Extract the (x, y) coordinate from the center of the cell holding the provided text.  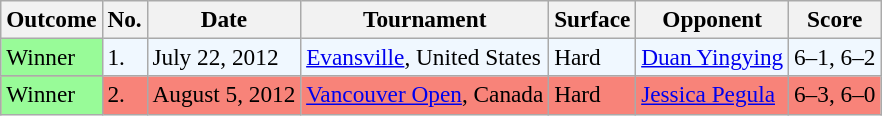
Vancouver Open, Canada (425, 95)
Date (224, 19)
Tournament (425, 19)
Opponent (712, 19)
Evansville, United States (425, 57)
2. (124, 95)
August 5, 2012 (224, 95)
Score (835, 19)
6–3, 6–0 (835, 95)
6–1, 6–2 (835, 57)
July 22, 2012 (224, 57)
Outcome (52, 19)
1. (124, 57)
Jessica Pegula (712, 95)
Duan Yingying (712, 57)
Surface (592, 19)
No. (124, 19)
